Pinpoint the cell where the given text exists, returning its [X, Y] midpoint coordinate. 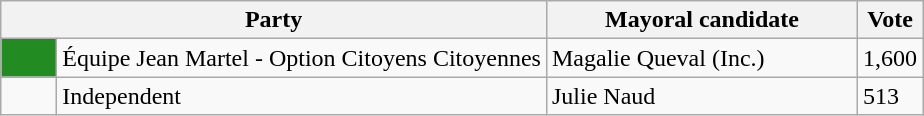
Équipe Jean Martel - Option Citoyens Citoyennes [302, 58]
Julie Naud [702, 96]
Independent [302, 96]
Magalie Queval (Inc.) [702, 58]
513 [890, 96]
Vote [890, 20]
Mayoral candidate [702, 20]
1,600 [890, 58]
Party [274, 20]
